Find where the given text appears and provide that cell's center as (X, Y) coordinate. 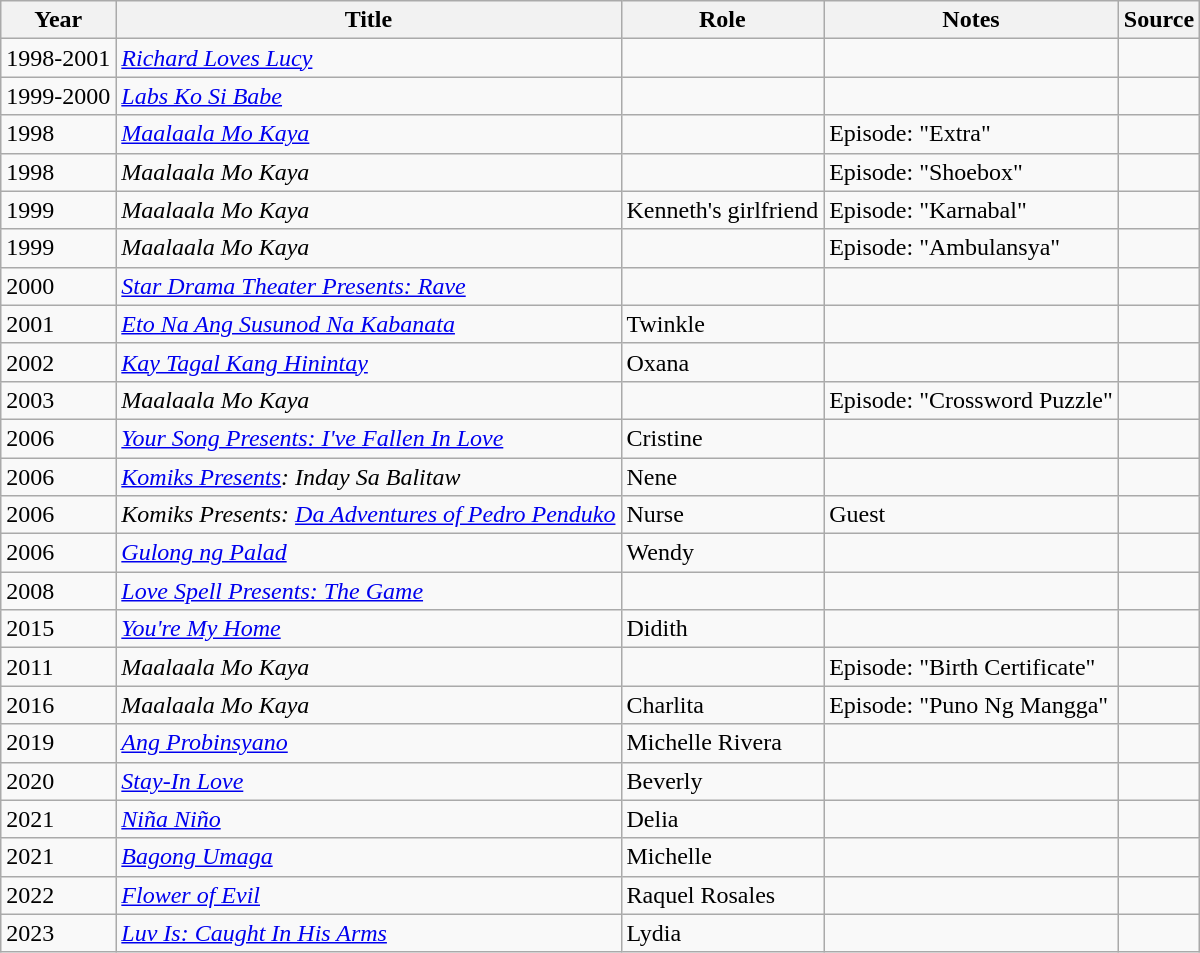
Notes (972, 20)
Year (58, 20)
Episode: "Extra" (972, 134)
Nurse (722, 515)
Eto Na Ang Susunod Na Kabanata (368, 324)
Komiks Presents: Da Adventures of Pedro Penduko (368, 515)
Title (368, 20)
Labs Ko Si Babe (368, 96)
Episode: "Shoebox" (972, 172)
1998-2001 (58, 58)
Episode: "Birth Certificate" (972, 667)
2023 (58, 933)
Lydia (722, 933)
Wendy (722, 553)
Twinkle (722, 324)
Love Spell Presents: The Game (368, 591)
Delia (722, 819)
Guest (972, 515)
Didith (722, 629)
Episode: "Puno Ng Mangga" (972, 705)
Luv Is: Caught In His Arms (368, 933)
Michelle Rivera (722, 743)
Bagong Umaga (368, 857)
2015 (58, 629)
2022 (58, 895)
Beverly (722, 781)
2008 (58, 591)
2000 (58, 286)
Charlita (722, 705)
Nene (722, 477)
Kenneth's girlfriend (722, 210)
Source (1158, 20)
Gulong ng Palad (368, 553)
Ang Probinsyano (368, 743)
Oxana (722, 362)
2016 (58, 705)
Stay-In Love (368, 781)
Star Drama Theater Presents: Rave (368, 286)
2002 (58, 362)
2003 (58, 400)
Role (722, 20)
Niña Niño (368, 819)
Komiks Presents: Inday Sa Balitaw (368, 477)
2019 (58, 743)
2001 (58, 324)
Your Song Presents: I've Fallen In Love (368, 438)
Raquel Rosales (722, 895)
Michelle (722, 857)
Kay Tagal Kang Hinintay (368, 362)
Richard Loves Lucy (368, 58)
Flower of Evil (368, 895)
2011 (58, 667)
Episode: "Karnabal" (972, 210)
1999-2000 (58, 96)
Cristine (722, 438)
Episode: "Crossword Puzzle" (972, 400)
You're My Home (368, 629)
Episode: "Ambulansya" (972, 248)
2020 (58, 781)
